Locate the cell with the specified text and output its [X, Y] center coordinate. 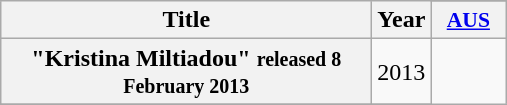
"Kristina Miltiadou" released 8 February 2013 [186, 72]
Year [402, 20]
Title [186, 20]
AUS [468, 20]
2013 [402, 72]
